Determine the (x, y) coordinate at the center of the cell enclosing the given text.  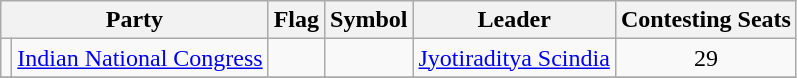
Contesting Seats (706, 20)
Jyotiraditya Scindia (514, 58)
Symbol (369, 20)
Leader (514, 20)
Party (134, 20)
29 (706, 58)
Flag (296, 20)
Indian National Congress (140, 58)
